Pinpoint the cell where the given text exists, returning its (x, y) midpoint coordinate. 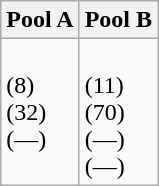
Pool B (118, 20)
(8) (32) (—) (40, 112)
Pool A (40, 20)
(11) (70) (—) (—) (118, 112)
